Locate the cell with the specified text and output its [X, Y] center coordinate. 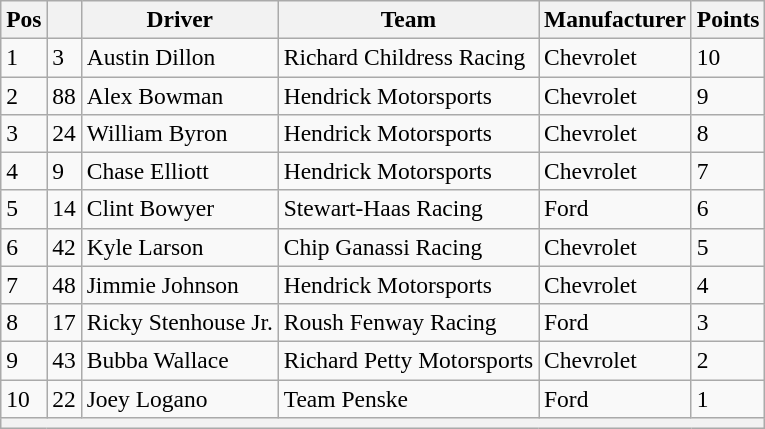
Alex Bowman [180, 95]
88 [64, 95]
Joey Logano [180, 398]
42 [64, 247]
William Byron [180, 133]
Jimmie Johnson [180, 285]
Pos [24, 19]
14 [64, 209]
Bubba Wallace [180, 360]
Chip Ganassi Racing [408, 247]
Points [728, 19]
Chase Elliott [180, 171]
17 [64, 322]
Austin Dillon [180, 57]
Clint Bowyer [180, 209]
Stewart-Haas Racing [408, 209]
Richard Petty Motorsports [408, 360]
Richard Childress Racing [408, 57]
43 [64, 360]
Manufacturer [616, 19]
22 [64, 398]
Roush Fenway Racing [408, 322]
24 [64, 133]
Ricky Stenhouse Jr. [180, 322]
Kyle Larson [180, 247]
Team Penske [408, 398]
Driver [180, 19]
Team [408, 19]
48 [64, 285]
